From the cell containing the given text, extract its center point as [x, y] coordinate. 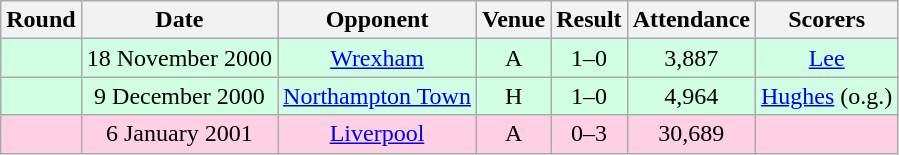
9 December 2000 [179, 96]
Hughes (o.g.) [826, 96]
Date [179, 20]
18 November 2000 [179, 58]
6 January 2001 [179, 134]
Northampton Town [378, 96]
0–3 [589, 134]
Liverpool [378, 134]
4,964 [691, 96]
Lee [826, 58]
Scorers [826, 20]
Attendance [691, 20]
Round [41, 20]
3,887 [691, 58]
H [513, 96]
Result [589, 20]
Opponent [378, 20]
30,689 [691, 134]
Venue [513, 20]
Wrexham [378, 58]
